Determine the (X, Y) coordinate at the center of the cell enclosing the given text.  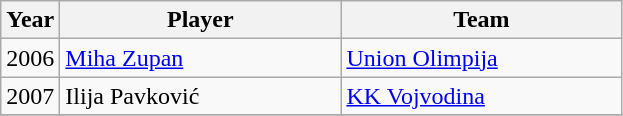
2007 (30, 96)
Ilija Pavković (200, 96)
Year (30, 20)
Miha Zupan (200, 58)
Player (200, 20)
KK Vojvodina (482, 96)
Union Olimpija (482, 58)
2006 (30, 58)
Team (482, 20)
